From the cell containing the given text, extract its center point as [X, Y] coordinate. 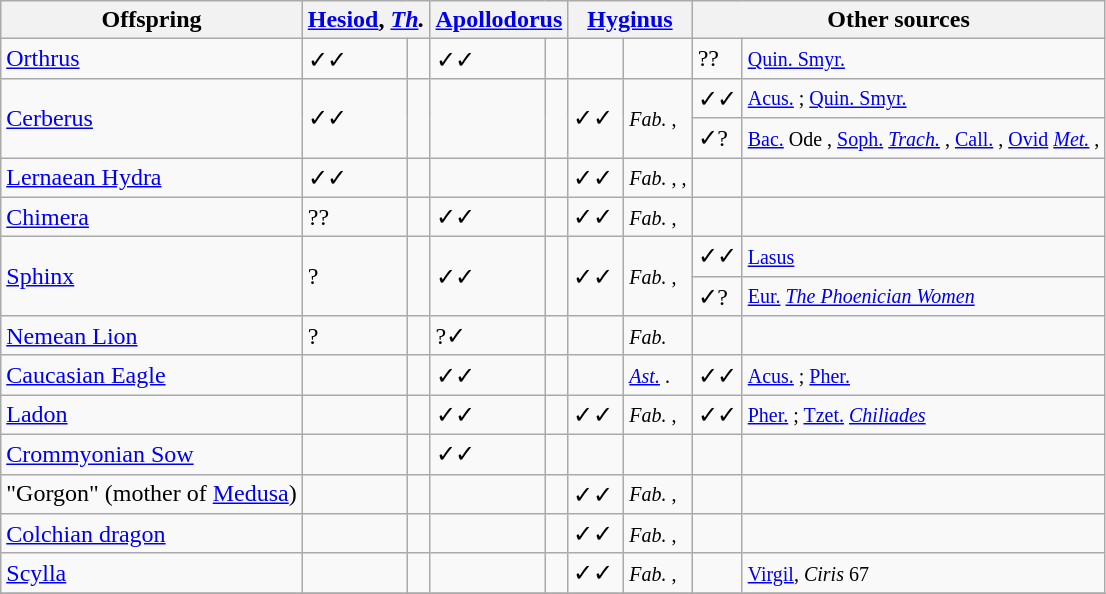
Crommyonian Sow [152, 454]
"Gorgon" (mother of Medusa) [152, 494]
Lasus [924, 257]
Hyginus [630, 20]
Caucasian Eagle [152, 375]
Scylla [152, 573]
Acus. ; Quin. Smyr. [924, 98]
Ast. . [658, 375]
Lernaean Hydra [152, 178]
Quin. Smyr. [924, 59]
Chimera [152, 217]
Orthrus [152, 59]
?✓ [488, 336]
Hesiod, Th. [366, 20]
Offspring [152, 20]
Acus. ; Pher. [924, 375]
Ladon [152, 415]
Cerberus [152, 118]
Pher. ; Tzet. Chiliades [924, 415]
Sphinx [152, 276]
Apollodorus [499, 20]
Other sources [898, 20]
Bac. Ode , Soph. Trach. , Call. , Ovid Met. , [924, 138]
Virgil, Ciris 67 [924, 573]
Colchian dragon [152, 534]
Fab. , , [658, 178]
Nemean Lion [152, 336]
Fab. [658, 336]
Eur. The Phoenician Women [924, 296]
